Return the (X, Y) coordinate for the center point of the cell that contains the specified text.  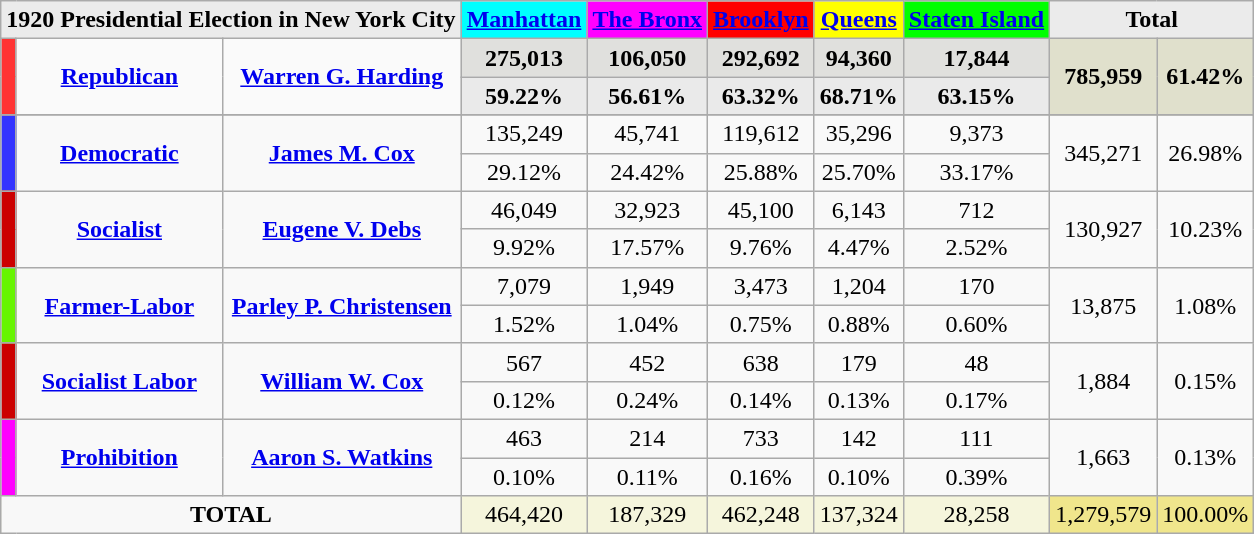
1,204 (858, 286)
130,927 (1104, 229)
59.22% (524, 96)
0.16% (762, 477)
25.70% (858, 172)
1.04% (648, 324)
111 (976, 438)
0.60% (976, 324)
24.42% (648, 172)
9.76% (762, 248)
462,248 (762, 515)
733 (762, 438)
0.11% (648, 477)
Brooklyn (762, 20)
137,324 (858, 515)
61.42% (1206, 77)
638 (762, 362)
0.12% (524, 400)
1920 Presidential Election in New York City (231, 20)
45,100 (762, 210)
26.98% (1206, 153)
Socialist (119, 229)
13,875 (1104, 305)
712 (976, 210)
Warren G. Harding (342, 77)
9.92% (524, 248)
119,612 (762, 134)
0.75% (762, 324)
The Bronx (648, 20)
Socialist Labor (119, 381)
10.23% (1206, 229)
Aaron S. Watkins (342, 457)
0.24% (648, 400)
1,663 (1104, 457)
0.39% (976, 477)
0.88% (858, 324)
25.88% (762, 172)
56.61% (648, 96)
1.52% (524, 324)
46,049 (524, 210)
17,844 (976, 58)
28,258 (976, 515)
1,949 (648, 286)
Parley P. Christensen (342, 305)
94,360 (858, 58)
Prohibition (119, 457)
Manhattan (524, 20)
4.47% (858, 248)
0.17% (976, 400)
TOTAL (231, 515)
1.08% (1206, 305)
Total (1152, 20)
1,279,579 (1104, 515)
William W. Cox (342, 381)
33.17% (976, 172)
345,271 (1104, 153)
68.71% (858, 96)
275,013 (524, 58)
35,296 (858, 134)
170 (976, 286)
100.00% (1206, 515)
3,473 (762, 286)
Democratic (119, 153)
48 (976, 362)
63.32% (762, 96)
29.12% (524, 172)
63.15% (976, 96)
Queens (858, 20)
452 (648, 362)
1,884 (1104, 381)
292,692 (762, 58)
464,420 (524, 515)
32,923 (648, 210)
9,373 (976, 134)
463 (524, 438)
45,741 (648, 134)
James M. Cox (342, 153)
Republican (119, 77)
2.52% (976, 248)
214 (648, 438)
142 (858, 438)
17.57% (648, 248)
7,079 (524, 286)
187,329 (648, 515)
106,050 (648, 58)
135,249 (524, 134)
785,959 (1104, 77)
6,143 (858, 210)
Farmer-Labor (119, 305)
567 (524, 362)
0.14% (762, 400)
Eugene V. Debs (342, 229)
Staten Island (976, 20)
179 (858, 362)
0.15% (1206, 381)
